For the text-containing cell, return its midpoint in [x, y] coordinate format. 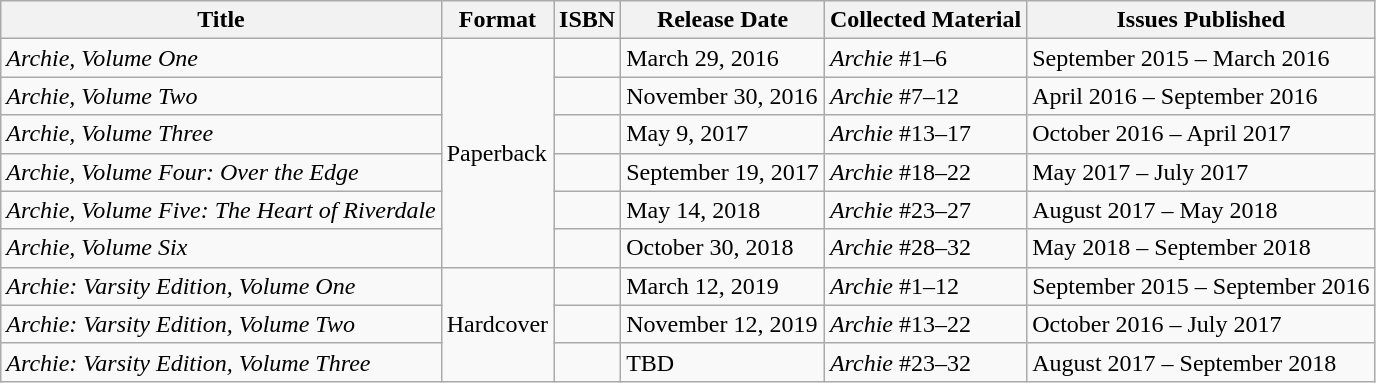
March 29, 2016 [723, 58]
Archie #23–27 [925, 210]
Hardcover [497, 324]
Collected Material [925, 20]
Issues Published [1201, 20]
Archie, Volume Six [221, 248]
Archie, Volume Three [221, 134]
TBD [723, 362]
Archie #1–12 [925, 286]
Release Date [723, 20]
August 2017 – May 2018 [1201, 210]
Format [497, 20]
Archie #28–32 [925, 248]
October 2016 – April 2017 [1201, 134]
Archie: Varsity Edition, Volume One [221, 286]
Archie: Varsity Edition, Volume Three [221, 362]
Archie #1–6 [925, 58]
Title [221, 20]
Archie, Volume Four: Over the Edge [221, 172]
August 2017 – September 2018 [1201, 362]
March 12, 2019 [723, 286]
May 2018 – September 2018 [1201, 248]
September 19, 2017 [723, 172]
October 2016 – July 2017 [1201, 324]
Archie #13–22 [925, 324]
April 2016 – September 2016 [1201, 96]
May 14, 2018 [723, 210]
November 12, 2019 [723, 324]
Archie, Volume Five: The Heart of Riverdale [221, 210]
Archie #13–17 [925, 134]
Archie #7–12 [925, 96]
November 30, 2016 [723, 96]
Archie #23–32 [925, 362]
May 2017 – July 2017 [1201, 172]
Archie, Volume One [221, 58]
September 2015 – March 2016 [1201, 58]
Paperback [497, 153]
Archie, Volume Two [221, 96]
September 2015 – September 2016 [1201, 286]
Archie: Varsity Edition, Volume Two [221, 324]
October 30, 2018 [723, 248]
Archie #18–22 [925, 172]
May 9, 2017 [723, 134]
ISBN [588, 20]
